Pinpoint the cell where the given text exists, returning its [x, y] midpoint coordinate. 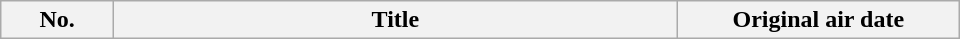
Original air date [818, 20]
Title [395, 20]
No. [58, 20]
